Capture the cell that displays the provided text and extract its (X, Y) central coordinate. 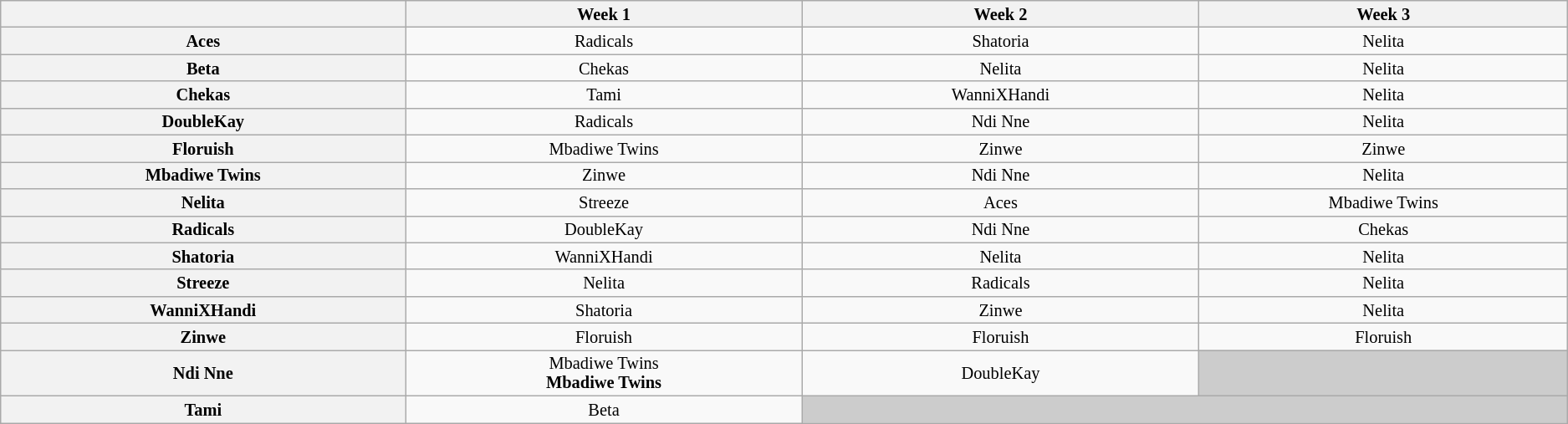
Week 3 (1383, 13)
Mbadiwe TwinsMbadiwe Twins (604, 373)
Week 1 (604, 13)
Week 2 (1000, 13)
